Scan for the cell matching the given text and deliver its (x, y) coordinate at center. 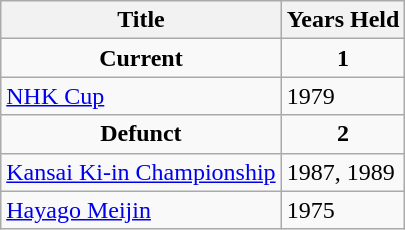
Kansai Ki-in Championship (141, 172)
Title (141, 20)
Years Held (343, 20)
NHK Cup (141, 96)
2 (343, 134)
1975 (343, 210)
1 (343, 58)
Defunct (141, 134)
Hayago Meijin (141, 210)
1987, 1989 (343, 172)
1979 (343, 96)
Current (141, 58)
